For the text-containing cell, return its midpoint in (X, Y) coordinate format. 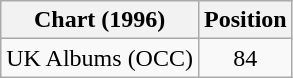
Position (245, 20)
Chart (1996) (100, 20)
UK Albums (OCC) (100, 58)
84 (245, 58)
